Pinpoint the cell where the given text exists, returning its [X, Y] midpoint coordinate. 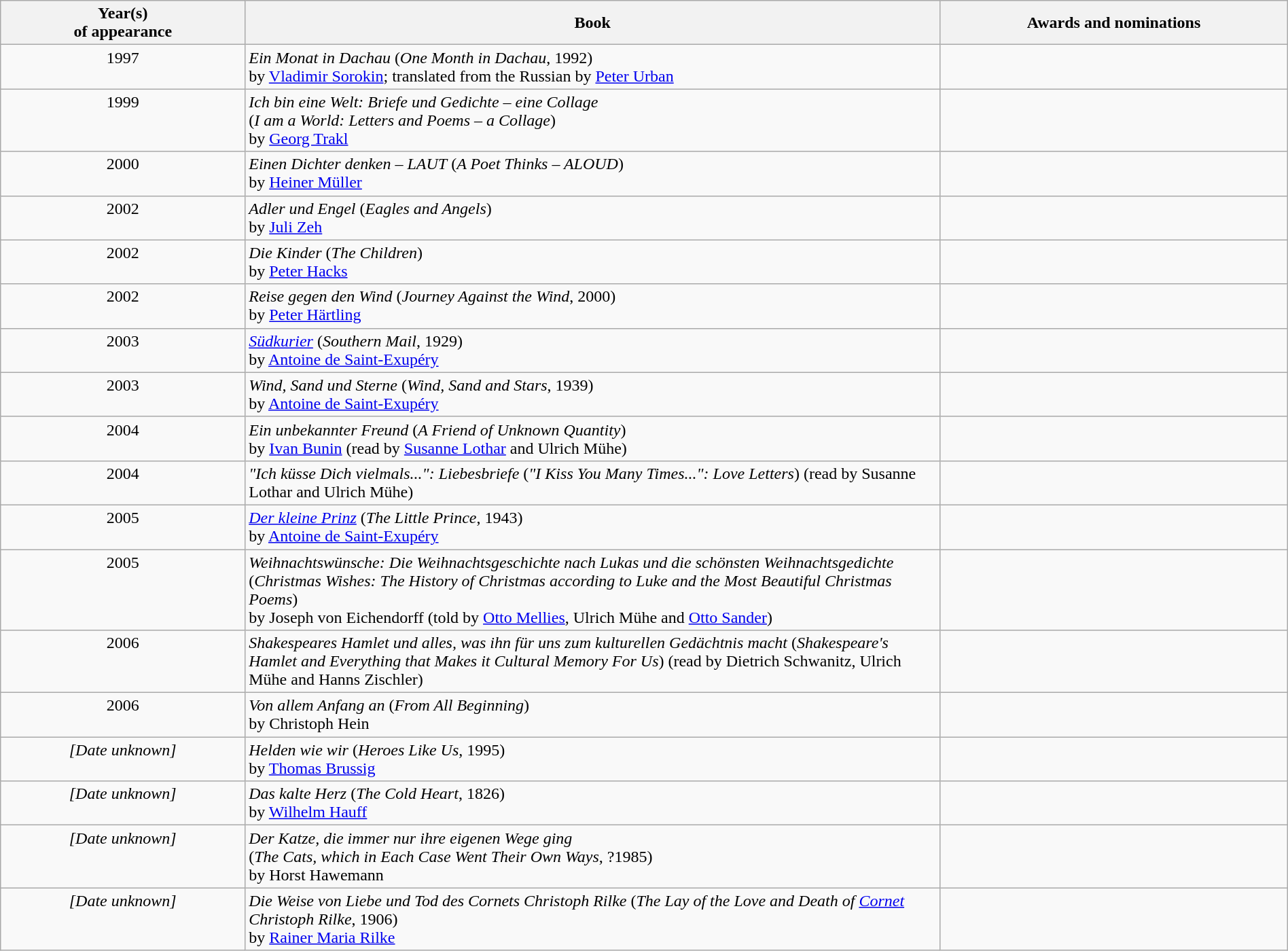
Awards and nominations [1114, 23]
Die Kinder (The Children)by Peter Hacks [592, 262]
Südkurier (Southern Mail, 1929)by Antoine de Saint-Exupéry [592, 351]
Von allem Anfang an (From All Beginning)by Christoph Hein [592, 715]
Ein Monat in Dachau (One Month in Dachau, 1992)by Vladimir Sorokin; translated from the Russian by Peter Urban [592, 67]
Einen Dichter denken – LAUT (A Poet Thinks – ALOUD)by Heiner Müller [592, 174]
Der kleine Prinz (The Little Prince, 1943)by Antoine de Saint-Exupéry [592, 527]
Die Weise von Liebe und Tod des Cornets Christoph Rilke (The Lay of the Love and Death of Cornet Christoph Rilke, 1906)by Rainer Maria Rilke [592, 919]
2000 [123, 174]
1999 [123, 120]
Book [592, 23]
1997 [123, 67]
Reise gegen den Wind (Journey Against the Wind, 2000)by Peter Härtling [592, 306]
Helden wie wir (Heroes Like Us, 1995)by Thomas Brussig [592, 759]
Adler und Engel (Eagles and Angels)by Juli Zeh [592, 217]
Der Katze, die immer nur ihre eigenen Wege ging(The Cats, which in Each Case Went Their Own Ways, ?1985)by Horst Hawemann [592, 857]
Das kalte Herz (The Cold Heart, 1826)by Wilhelm Hauff [592, 803]
Year(s)of appearance [123, 23]
Wind, Sand und Sterne (Wind, Sand and Stars, 1939)by Antoine de Saint-Exupéry [592, 394]
"Ich küsse Dich vielmals...": Liebesbriefe ("I Kiss You Many Times...": Love Letters) (read by Susanne Lothar and Ulrich Mühe) [592, 482]
Ich bin eine Welt: Briefe und Gedichte – eine Collage (I am a World: Letters and Poems – a Collage)by Georg Trakl [592, 120]
Ein unbekannter Freund (A Friend of Unknown Quantity) by Ivan Bunin (read by Susanne Lothar and Ulrich Mühe) [592, 439]
